Search for the cell housing the specified text and yield its [X, Y] center coordinate. 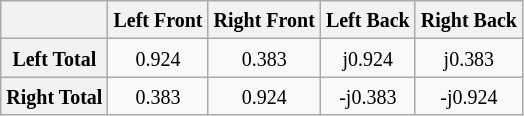
Left Back [368, 20]
Left Front [158, 20]
Right Back [468, 20]
Right Front [264, 20]
-j0.924 [468, 96]
j0.383 [468, 58]
-j0.383 [368, 96]
Left Total [54, 58]
j0.924 [368, 58]
Right Total [54, 96]
